Scan for the cell matching the given text and deliver its (X, Y) coordinate at center. 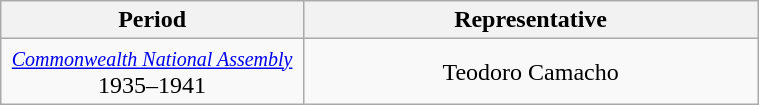
Commonwealth National Assembly1935–1941 (152, 72)
Period (152, 20)
Representative (530, 20)
Teodoro Camacho (530, 72)
